Scan for the cell matching the given text and deliver its [X, Y] coordinate at center. 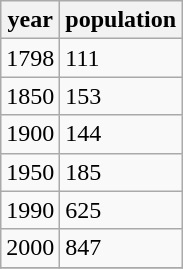
144 [121, 134]
1990 [30, 210]
185 [121, 172]
111 [121, 58]
1850 [30, 96]
847 [121, 248]
625 [121, 210]
2000 [30, 248]
population [121, 20]
1798 [30, 58]
1900 [30, 134]
year [30, 20]
153 [121, 96]
1950 [30, 172]
